Output the (x, y) coordinate of the center of the cell containing the given text.  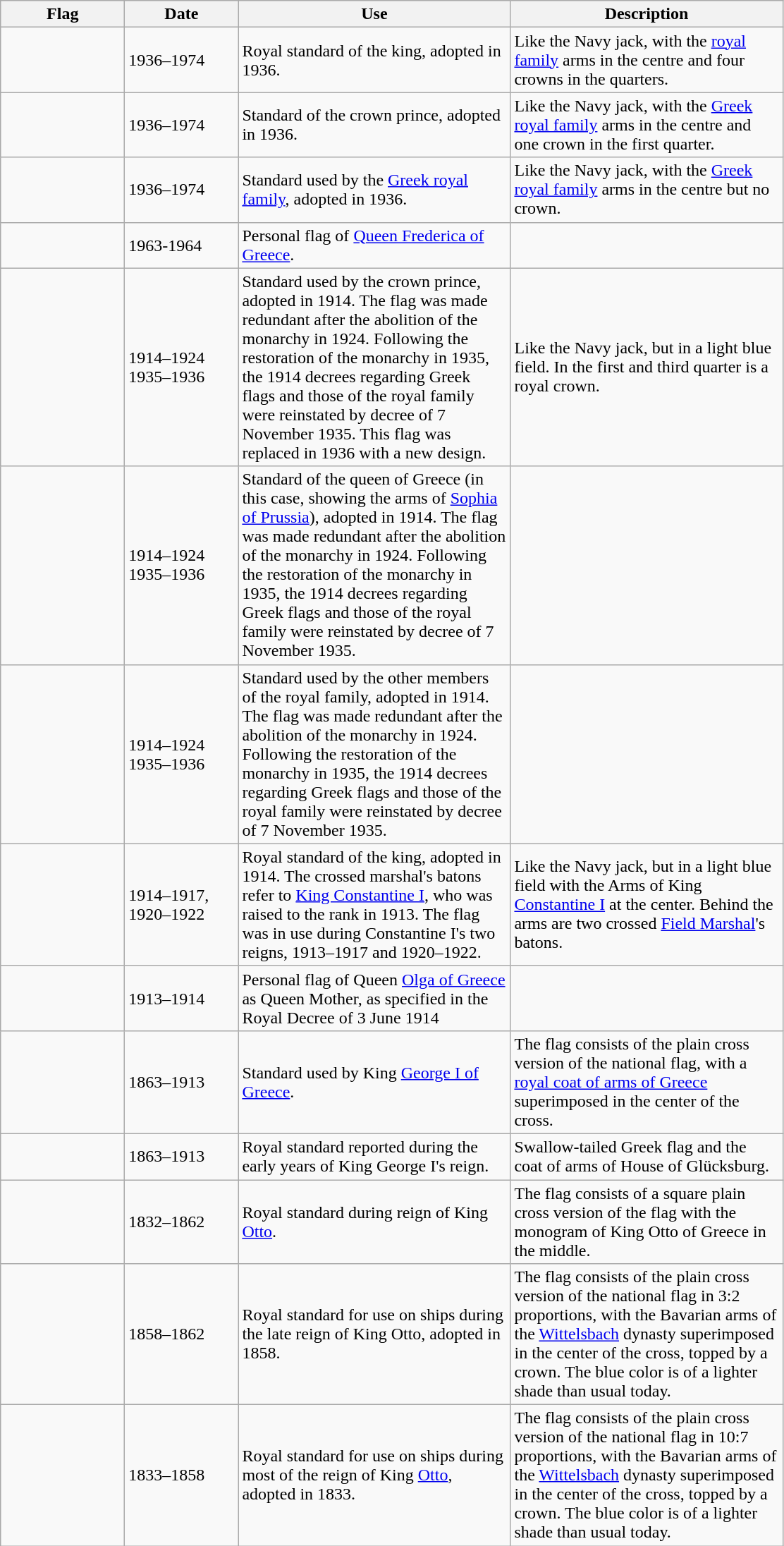
1913–1914 (182, 998)
Swallow-tailed Greek flag and the coat of arms of House of Glücksburg. (647, 1157)
Like the Navy jack, with the Greek royal family arms in the centre and one crown in the first quarter. (647, 125)
Royal standard for use on ships during the late reign of King Otto, adopted in 1858. (374, 1334)
Royal standard for use on ships during most of the reign of King Otto, adopted in 1833. (374, 1475)
1832–1862 (182, 1222)
1914–1917, 1920–1922 (182, 904)
Use (374, 14)
Royal standard during reign of King Otto. (374, 1222)
The flag consists of a square plain cross version of the flag with the monogram of King Otto of Greece in the middle. (647, 1222)
The flag consists of the plain cross version of the national flag, with a royal coat of arms of Greece superimposed in the center of the cross. (647, 1082)
1833–1858 (182, 1475)
Like the Navy jack, with the royal family arms in the centre and four crowns in the quarters. (647, 60)
Date (182, 14)
Standard used by the Greek royal family, adopted in 1936. (374, 190)
Royal standard reported during the early years of King George I's reign. (374, 1157)
1858–1862 (182, 1334)
Like the Navy jack, with the Greek royal family arms in the centre but no crown. (647, 190)
Standard of the crown prince, adopted in 1936. (374, 125)
1963-1964 (182, 245)
Description (647, 14)
Royal standard of the king, adopted in 1936. (374, 60)
Personal flag of Queen Frederica of Greece. (374, 245)
Standard used by King George I of Greece. (374, 1082)
Flag (63, 14)
Personal flag of Queen Olga of Greece as Queen Mother, as specified in the Royal Decree of 3 June 1914 (374, 998)
Like the Navy jack, but in a light blue field. In the first and third quarter is a royal crown. (647, 367)
